Pinpoint the cell where the given text exists, returning its (x, y) midpoint coordinate. 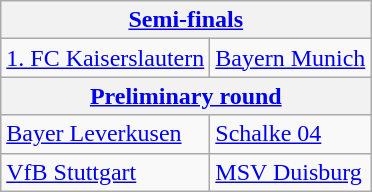
MSV Duisburg (290, 172)
Semi-finals (186, 20)
Schalke 04 (290, 134)
Bayern Munich (290, 58)
1. FC Kaiserslautern (106, 58)
VfB Stuttgart (106, 172)
Bayer Leverkusen (106, 134)
Preliminary round (186, 96)
